Search for the cell housing the specified text and yield its [X, Y] center coordinate. 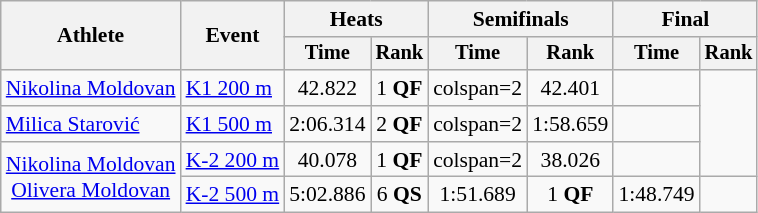
Final [685, 19]
1:51.689 [478, 195]
2 QF [400, 124]
40.078 [327, 160]
38.026 [570, 160]
Semifinals [520, 19]
42.401 [570, 88]
Nikolina Moldovan [91, 88]
1:48.749 [656, 195]
Nikolina MoldovanOlivera Moldovan [91, 178]
Milica Starović [91, 124]
Athlete [91, 36]
2:06.314 [327, 124]
1:58.659 [570, 124]
Event [233, 36]
42.822 [327, 88]
6 QS [400, 195]
Heats [356, 19]
K-2 500 m [233, 195]
5:02.886 [327, 195]
K1 200 m [233, 88]
K-2 200 m [233, 160]
K1 500 m [233, 124]
